Return [x, y] of the center of cell containing provided text 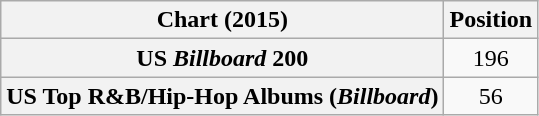
196 [491, 58]
Chart (2015) [222, 20]
56 [491, 96]
Position [491, 20]
US Top R&B/Hip-Hop Albums (Billboard) [222, 96]
US Billboard 200 [222, 58]
